Return (x, y) of the center of cell containing provided text 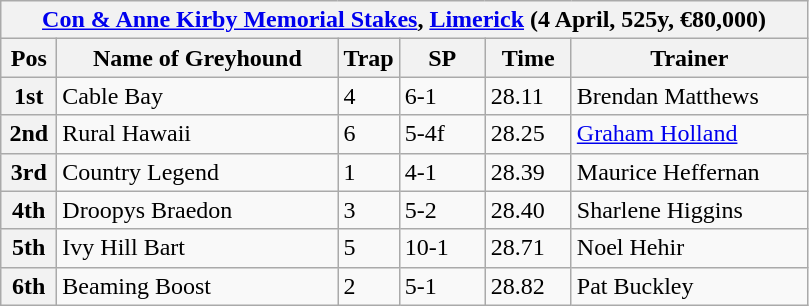
Brendan Matthews (689, 96)
1st (29, 96)
5-1 (442, 286)
4th (29, 210)
28.11 (528, 96)
Rural Hawaii (198, 134)
28.39 (528, 172)
Noel Hehir (689, 248)
Beaming Boost (198, 286)
5-2 (442, 210)
Ivy Hill Bart (198, 248)
Graham Holland (689, 134)
6th (29, 286)
5th (29, 248)
10-1 (442, 248)
Name of Greyhound (198, 58)
SP (442, 58)
2 (368, 286)
28.82 (528, 286)
4 (368, 96)
Con & Anne Kirby Memorial Stakes, Limerick (4 April, 525y, €80,000) (404, 20)
Pos (29, 58)
Time (528, 58)
1 (368, 172)
Sharlene Higgins (689, 210)
Maurice Heffernan (689, 172)
Droopys Braedon (198, 210)
Cable Bay (198, 96)
4-1 (442, 172)
28.71 (528, 248)
Trainer (689, 58)
28.25 (528, 134)
28.40 (528, 210)
5-4f (442, 134)
3 (368, 210)
Country Legend (198, 172)
5 (368, 248)
Trap (368, 58)
2nd (29, 134)
Pat Buckley (689, 286)
6 (368, 134)
3rd (29, 172)
6-1 (442, 96)
